For the text-containing cell, return its midpoint in (x, y) coordinate format. 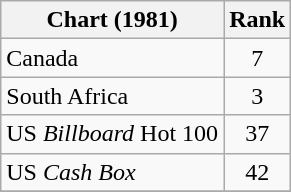
7 (258, 58)
Canada (112, 58)
37 (258, 134)
3 (258, 96)
South Africa (112, 96)
Rank (258, 20)
US Cash Box (112, 172)
Chart (1981) (112, 20)
US Billboard Hot 100 (112, 134)
42 (258, 172)
